Search for the cell housing the specified text and yield its [X, Y] center coordinate. 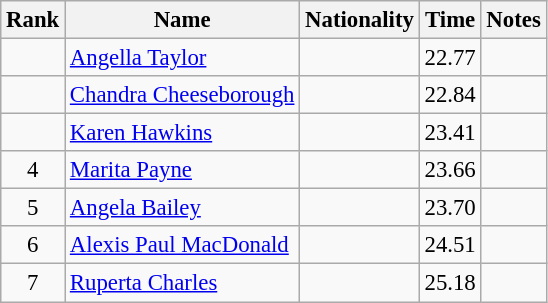
Chandra Cheeseborough [182, 95]
Nationality [360, 20]
Ruperta Charles [182, 283]
Time [450, 20]
23.41 [450, 133]
4 [33, 170]
Angella Taylor [182, 58]
6 [33, 245]
Karen Hawkins [182, 133]
Alexis Paul MacDonald [182, 245]
22.84 [450, 95]
24.51 [450, 245]
5 [33, 208]
22.77 [450, 58]
23.70 [450, 208]
Rank [33, 20]
Name [182, 20]
Notes [514, 20]
25.18 [450, 283]
Marita Payne [182, 170]
7 [33, 283]
23.66 [450, 170]
Angela Bailey [182, 208]
